From the cell containing the given text, extract its center point as [X, Y] coordinate. 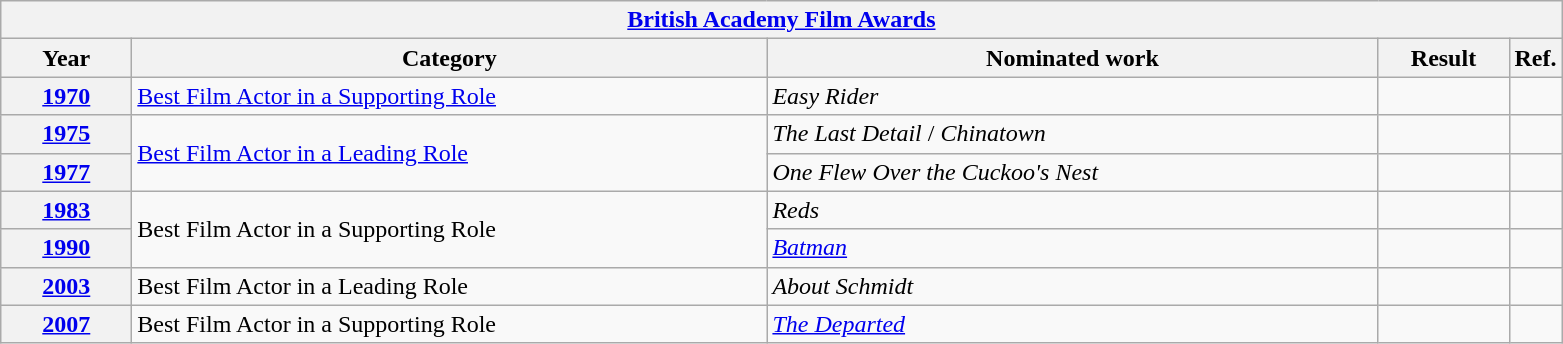
British Academy Film Awards [782, 20]
Year [66, 58]
Reds [1072, 210]
2007 [66, 324]
2003 [66, 286]
The Last Detail / Chinatown [1072, 134]
One Flew Over the Cuckoo's Nest [1072, 172]
Nominated work [1072, 58]
Category [450, 58]
Easy Rider [1072, 96]
About Schmidt [1072, 286]
Result [1444, 58]
The Departed [1072, 324]
1990 [66, 248]
Batman [1072, 248]
1975 [66, 134]
1983 [66, 210]
1977 [66, 172]
1970 [66, 96]
Ref. [1536, 58]
